Provide the [x, y] coordinate of the cell's center where the given text is located.  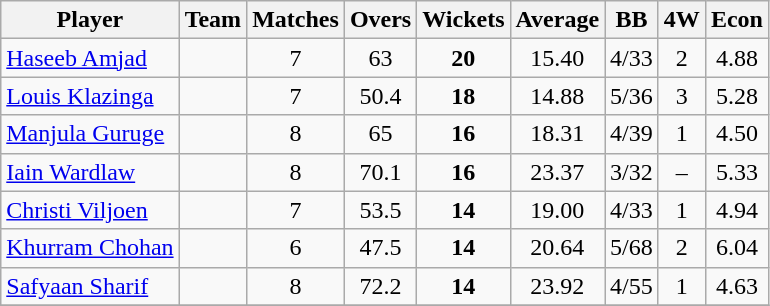
53.5 [380, 210]
Wickets [464, 20]
3 [682, 96]
Christi Viljoen [90, 210]
Econ [736, 20]
4.88 [736, 58]
5.28 [736, 96]
Haseeb Amjad [90, 58]
4.63 [736, 286]
Team [213, 20]
Louis Klazinga [90, 96]
50.4 [380, 96]
5/36 [632, 96]
63 [380, 58]
Overs [380, 20]
5/68 [632, 248]
– [682, 172]
65 [380, 134]
4/39 [632, 134]
72.2 [380, 286]
Matches [296, 20]
Manjula Guruge [90, 134]
Safyaan Sharif [90, 286]
20 [464, 58]
20.64 [558, 248]
18.31 [558, 134]
4.94 [736, 210]
Average [558, 20]
19.00 [558, 210]
70.1 [380, 172]
4W [682, 20]
Iain Wardlaw [90, 172]
BB [632, 20]
Khurram Chohan [90, 248]
23.37 [558, 172]
5.33 [736, 172]
4/55 [632, 286]
18 [464, 96]
23.92 [558, 286]
6.04 [736, 248]
6 [296, 248]
47.5 [380, 248]
15.40 [558, 58]
3/32 [632, 172]
14.88 [558, 96]
4.50 [736, 134]
Player [90, 20]
